Return (x, y) of the center of cell containing provided text 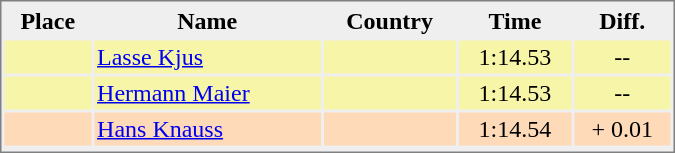
Country (389, 20)
Lasse Kjus (207, 56)
Hermann Maier (207, 92)
Time (515, 20)
+ 0.01 (622, 128)
Diff. (622, 20)
Hans Knauss (207, 128)
1:14.54 (515, 128)
Name (207, 20)
Place (48, 20)
